Search for the cell housing the specified text and yield its (x, y) center coordinate. 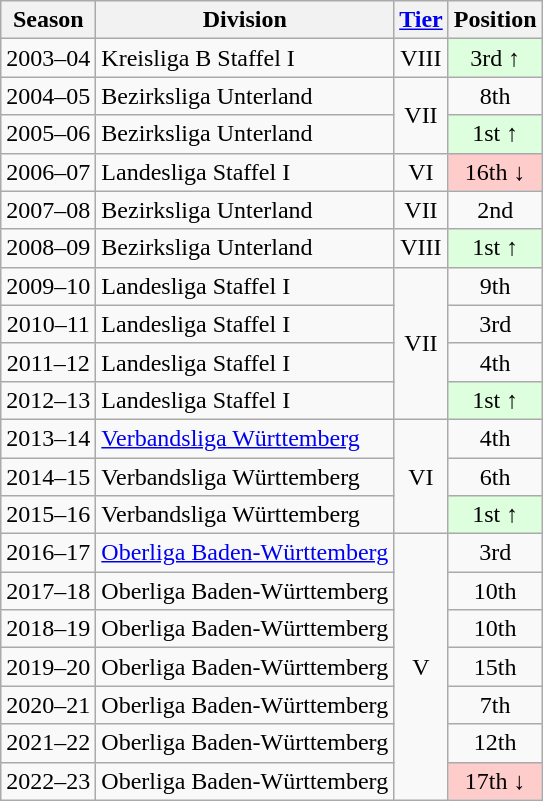
2004–05 (48, 96)
12th (495, 743)
7th (495, 705)
Division (245, 20)
8th (495, 96)
2005–06 (48, 134)
2017–18 (48, 591)
2016–17 (48, 553)
2006–07 (48, 172)
2019–20 (48, 667)
2013–14 (48, 438)
2022–23 (48, 781)
2008–09 (48, 248)
Tier (422, 20)
2010–11 (48, 324)
2021–22 (48, 743)
V (422, 667)
17th ↓ (495, 781)
2015–16 (48, 515)
9th (495, 286)
Kreisliga B Staffel I (245, 58)
15th (495, 667)
2003–04 (48, 58)
16th ↓ (495, 172)
2007–08 (48, 210)
2012–13 (48, 400)
Position (495, 20)
2009–10 (48, 286)
2018–19 (48, 629)
3rd ↑ (495, 58)
2nd (495, 210)
Season (48, 20)
2011–12 (48, 362)
2020–21 (48, 705)
2014–15 (48, 477)
6th (495, 477)
